Return [X, Y] of the center of cell containing provided text 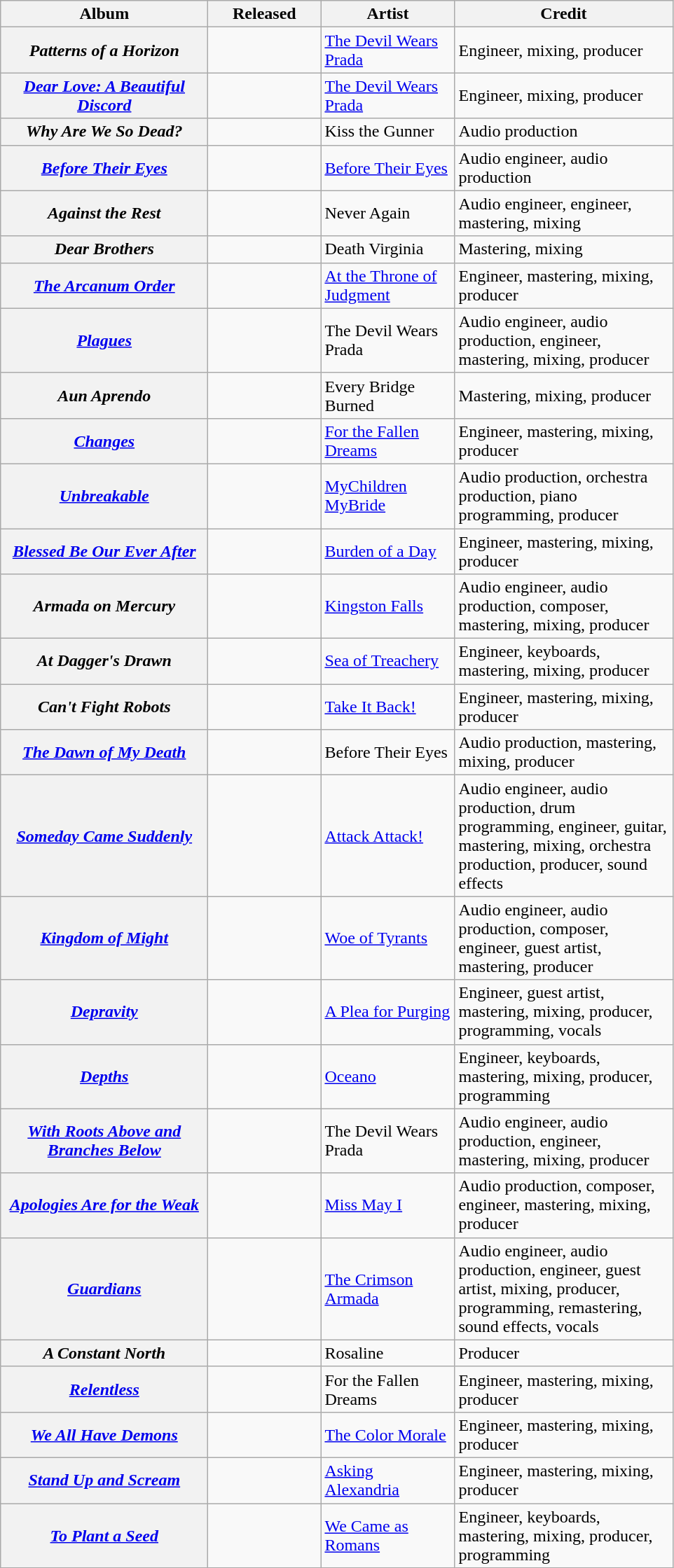
The Color Morale [388, 1434]
Audio engineer, audio production, composer, engineer, guest artist, mastering, producer [563, 938]
Sea of Treachery [388, 661]
We Came as Romans [388, 1535]
With Roots Above and Branches Below [104, 1141]
The Dawn of My Death [104, 752]
Audio production, mastering, mixing, producer [563, 752]
Death Virginia [388, 249]
Attack Attack! [388, 836]
At Dagger's Drawn [104, 661]
Someday Came Suddenly [104, 836]
Stand Up and Scream [104, 1480]
Audio production, orchestra production, piano programming, producer [563, 496]
Burden of a Day [388, 550]
Can't Fight Robots [104, 707]
Plagues [104, 340]
Engineer, keyboards, mastering, mixing, producer [563, 661]
Album [104, 14]
At the Throne of Judgment [388, 286]
Engineer, guest artist, mastering, mixing, producer, programming, vocals [563, 1012]
Kingston Falls [388, 606]
Audio engineer, audio production, composer, mastering, mixing, producer [563, 606]
Audio production, composer, engineer, mastering, mixing, producer [563, 1205]
A Constant North [104, 1353]
To Plant a Seed [104, 1535]
Aun Aprendo [104, 395]
Dear Brothers [104, 249]
The Arcanum Order [104, 286]
Guardians [104, 1289]
Unbreakable [104, 496]
Woe of Tyrants [388, 938]
Apologies Are for the Weak [104, 1205]
Audio engineer, audio production, engineer, guest artist, mixing, producer, programming, remastering, sound effects, vocals [563, 1289]
Mastering, mixing, producer [563, 395]
Depravity [104, 1012]
Asking Alexandria [388, 1480]
Changes [104, 441]
Dear Love: A Beautiful Discord [104, 95]
Depths [104, 1076]
Kingdom of Might [104, 938]
Mastering, mixing [563, 249]
Credit [563, 14]
Take It Back! [388, 707]
Armada on Mercury [104, 606]
Kiss the Gunner [388, 132]
Audio production [563, 132]
Why Are We So Dead? [104, 132]
Released [265, 14]
Producer [563, 1353]
MyChildren MyBride [388, 496]
Oceano [388, 1076]
We All Have Demons [104, 1434]
Patterns of a Horizon [104, 50]
Artist [388, 14]
Relentless [104, 1389]
Rosaline [388, 1353]
Audio engineer, audio production [563, 168]
Audio engineer, engineer, mastering, mixing [563, 213]
Against the Rest [104, 213]
A Plea for Purging [388, 1012]
Every Bridge Burned [388, 395]
Miss May I [388, 1205]
Blessed Be Our Ever After [104, 550]
The Crimson Armada [388, 1289]
Never Again [388, 213]
Audio engineer, audio production, drum programming, engineer, guitar, mastering, mixing, orchestra production, producer, sound effects [563, 836]
